Capture the cell that displays the provided text and extract its [x, y] central coordinate. 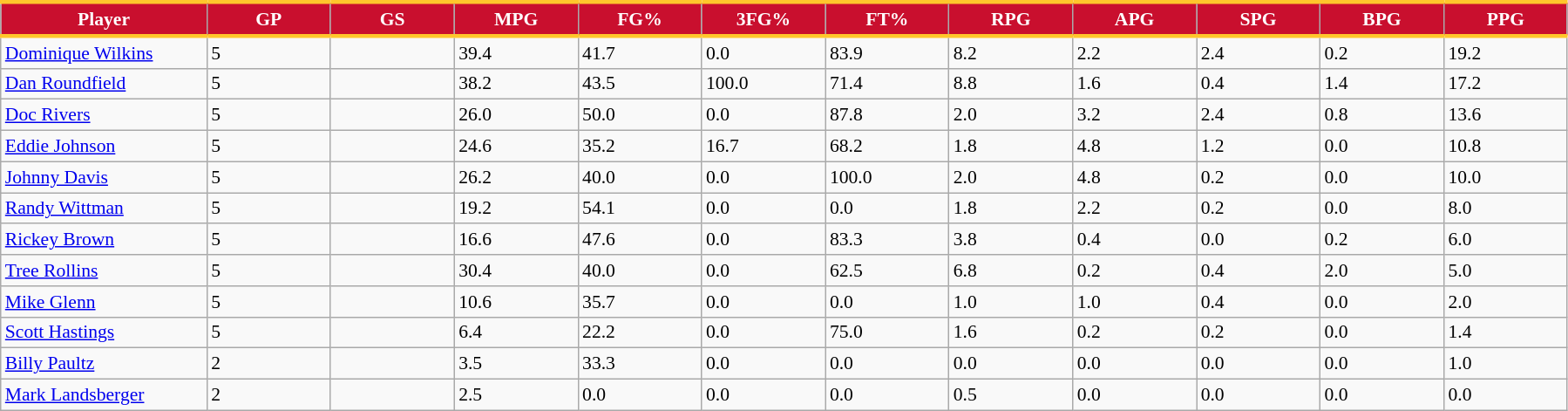
35.7 [640, 302]
41.7 [640, 52]
3.8 [1011, 240]
75.0 [887, 332]
Mark Landsberger [105, 395]
83.3 [887, 240]
47.6 [640, 240]
0.8 [1382, 115]
SPG [1259, 19]
Player [105, 19]
68.2 [887, 147]
26.0 [516, 115]
16.6 [516, 240]
3.2 [1135, 115]
3FG% [764, 19]
30.4 [516, 271]
Mike Glenn [105, 302]
Doc Rivers [105, 115]
MPG [516, 19]
6.0 [1505, 240]
13.6 [1505, 115]
Billy Paultz [105, 364]
Eddie Johnson [105, 147]
8.0 [1505, 209]
87.8 [887, 115]
16.7 [764, 147]
24.6 [516, 147]
6.8 [1011, 271]
2.5 [516, 395]
Dan Roundfield [105, 84]
Randy Wittman [105, 209]
FT% [887, 19]
0.5 [1011, 395]
BPG [1382, 19]
Johnny Davis [105, 177]
Dominique Wilkins [105, 52]
1.2 [1259, 147]
33.3 [640, 364]
10.0 [1505, 177]
26.2 [516, 177]
APG [1135, 19]
71.4 [887, 84]
GS [392, 19]
39.4 [516, 52]
FG% [640, 19]
10.8 [1505, 147]
43.5 [640, 84]
GP [268, 19]
8.2 [1011, 52]
38.2 [516, 84]
83.9 [887, 52]
RPG [1011, 19]
10.6 [516, 302]
5.0 [1505, 271]
22.2 [640, 332]
50.0 [640, 115]
Tree Rollins [105, 271]
54.1 [640, 209]
PPG [1505, 19]
Scott Hastings [105, 332]
3.5 [516, 364]
8.8 [1011, 84]
62.5 [887, 271]
35.2 [640, 147]
Rickey Brown [105, 240]
17.2 [1505, 84]
6.4 [516, 332]
